Detect which cell encompasses the target text, then output its (x, y) center coordinate. 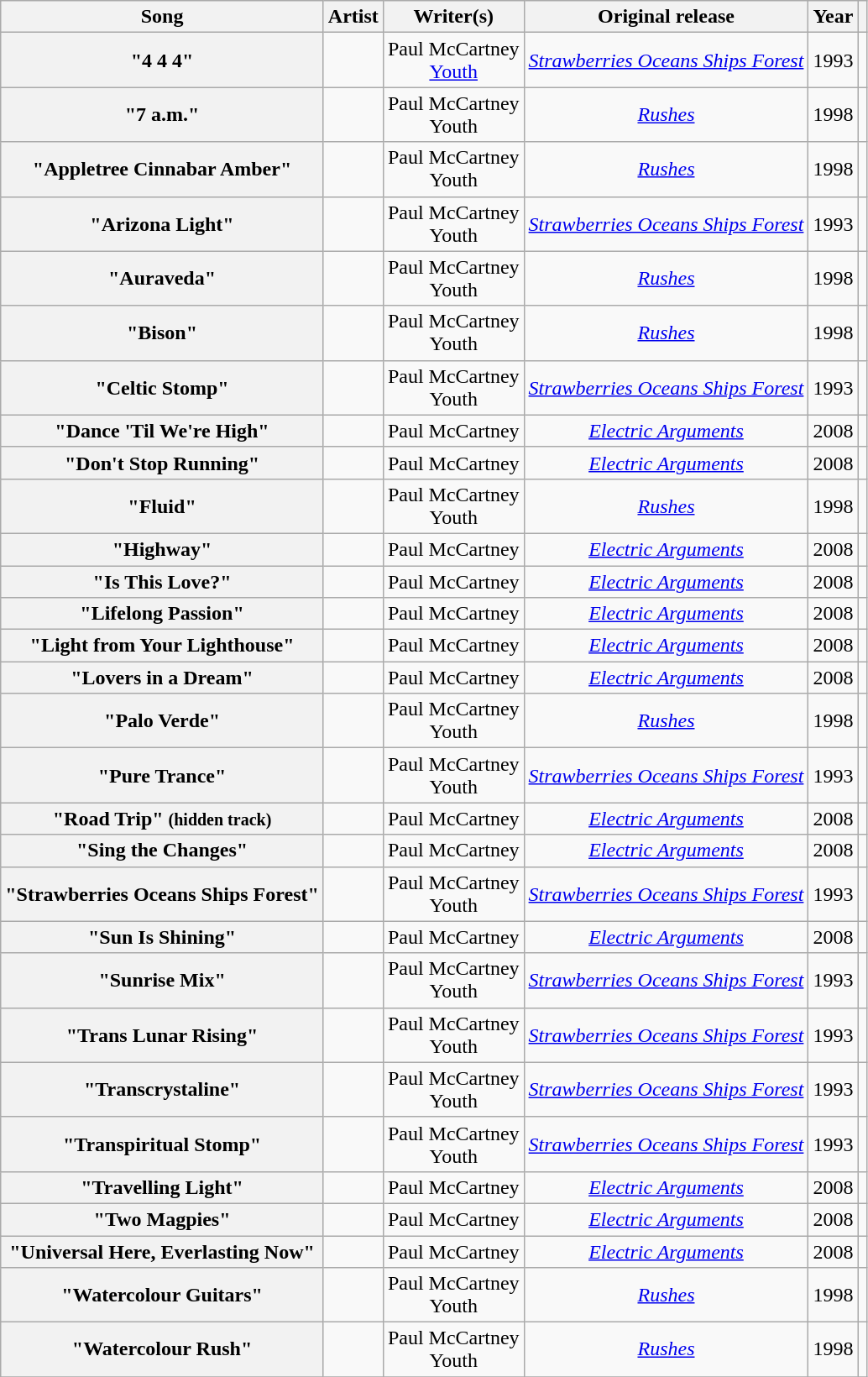
"Watercolour Guitars" (163, 1295)
Song (163, 17)
"Is This Love?" (163, 582)
"Auraveda" (163, 279)
"Two Magpies" (163, 1219)
"Don't Stop Running" (163, 463)
"Trans Lunar Rising" (163, 1034)
"Bison" (163, 332)
"Fluid" (163, 505)
"Sunrise Mix" (163, 981)
Original release (667, 17)
"7 a.m." (163, 114)
"Arizona Light" (163, 223)
"4 4 4" (163, 60)
"Light from Your Lighthouse" (163, 646)
Writer(s) (453, 17)
"Universal Here, Everlasting Now" (163, 1252)
"Travelling Light" (163, 1187)
"Strawberries Oceans Ships Forest" (163, 893)
"Lifelong Passion" (163, 614)
"Sing the Changes" (163, 851)
"Sun Is Shining" (163, 937)
"Lovers in a Dream" (163, 678)
"Transpiritual Stomp" (163, 1144)
Artist (353, 17)
"Transcrystaline" (163, 1090)
"Road Trip" (hidden track) (163, 819)
"Watercolour Rush" (163, 1350)
Year (833, 17)
"Highway" (163, 549)
"Pure Trance" (163, 776)
"Palo Verde" (163, 720)
"Dance 'Til We're High" (163, 431)
"Celtic Stomp" (163, 388)
"Appletree Cinnabar Amber" (163, 170)
